Output the [X, Y] coordinate of the center of the cell containing the given text.  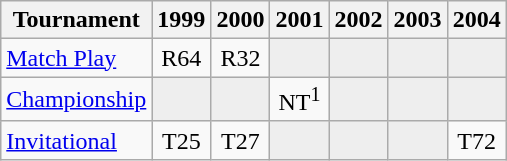
2001 [300, 20]
2003 [418, 20]
2004 [476, 20]
R32 [240, 58]
Invitational [76, 140]
Tournament [76, 20]
1999 [182, 20]
T72 [476, 140]
2002 [358, 20]
NT1 [300, 100]
T27 [240, 140]
R64 [182, 58]
2000 [240, 20]
Championship [76, 100]
Match Play [76, 58]
T25 [182, 140]
